From the cell containing the given text, extract its center point as (X, Y) coordinate. 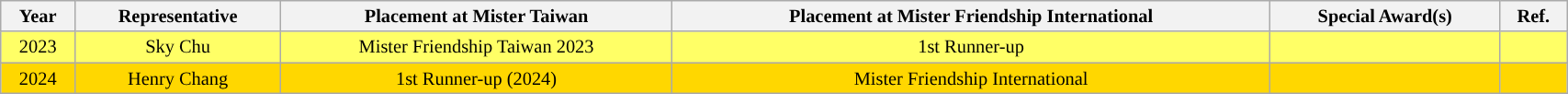
Year (39, 16)
Placement at Mister Taiwan (477, 16)
Mister Friendship Taiwan 2023 (477, 47)
Henry Chang (178, 78)
2024 (39, 78)
1st Runner-up (2024) (477, 78)
Sky Chu (178, 47)
Special Award(s) (1385, 16)
Mister Friendship International (972, 78)
Representative (178, 16)
Placement at Mister Friendship International (972, 16)
Ref. (1534, 16)
1st Runner-up (972, 47)
2023 (39, 47)
